From the cell containing the given text, extract its center point as (X, Y) coordinate. 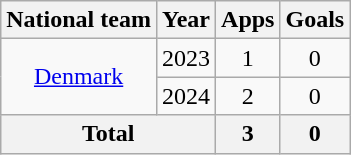
2 (248, 96)
2024 (186, 96)
Year (186, 20)
1 (248, 58)
Apps (248, 20)
3 (248, 134)
Total (108, 134)
Goals (315, 20)
Denmark (79, 77)
National team (79, 20)
2023 (186, 58)
